Return the (x, y) coordinate for the center point of the cell that contains the specified text.  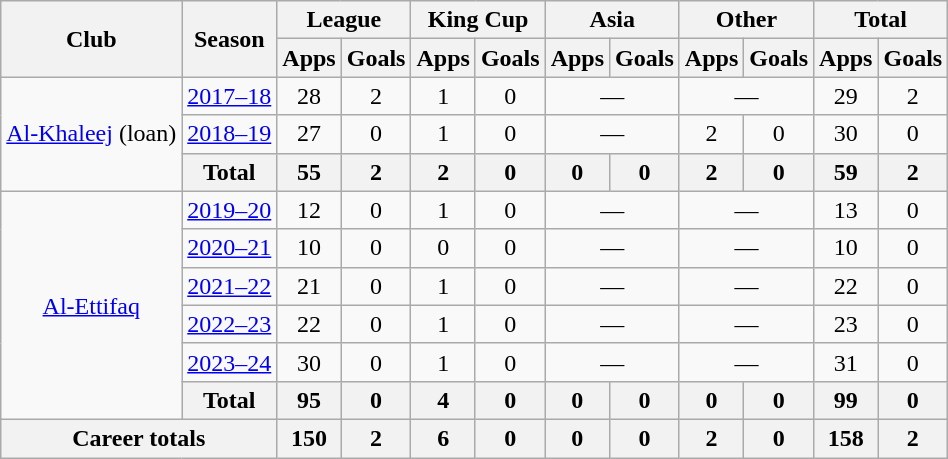
Al-Ettifaq (92, 305)
2017–18 (230, 96)
158 (846, 438)
23 (846, 324)
31 (846, 362)
29 (846, 96)
2018–19 (230, 134)
21 (309, 286)
99 (846, 400)
55 (309, 172)
King Cup (478, 20)
Other (746, 20)
2022–23 (230, 324)
2021–22 (230, 286)
4 (443, 400)
League (344, 20)
Season (230, 39)
Asia (612, 20)
59 (846, 172)
2023–24 (230, 362)
2020–21 (230, 248)
13 (846, 210)
95 (309, 400)
Career totals (139, 438)
150 (309, 438)
28 (309, 96)
6 (443, 438)
Club (92, 39)
12 (309, 210)
Al-Khaleej (loan) (92, 134)
2019–20 (230, 210)
27 (309, 134)
